Detect which cell encompasses the target text, then output its (x, y) center coordinate. 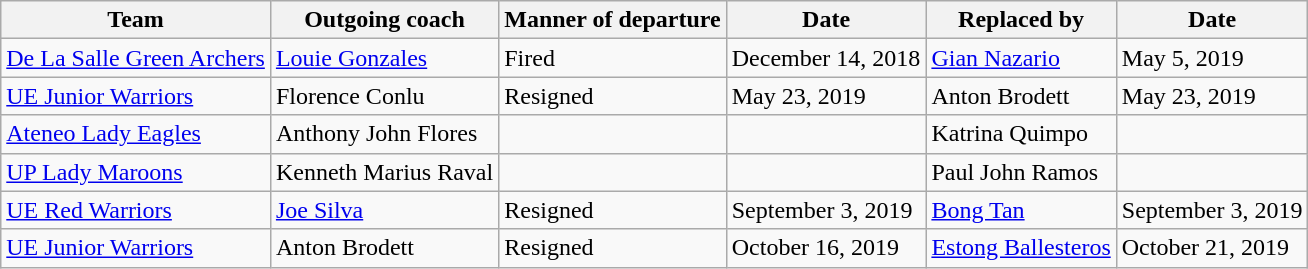
October 21, 2019 (1212, 248)
Ateneo Lady Eagles (136, 134)
Fired (612, 58)
October 16, 2019 (826, 248)
Outgoing coach (384, 20)
Joe Silva (384, 210)
Florence Conlu (384, 96)
December 14, 2018 (826, 58)
May 5, 2019 (1212, 58)
Manner of departure (612, 20)
Estong Ballesteros (1021, 248)
Bong Tan (1021, 210)
Kenneth Marius Raval (384, 172)
Replaced by (1021, 20)
UP Lady Maroons (136, 172)
Gian Nazario (1021, 58)
Team (136, 20)
UE Red Warriors (136, 210)
De La Salle Green Archers (136, 58)
Katrina Quimpo (1021, 134)
Paul John Ramos (1021, 172)
Louie Gonzales (384, 58)
Anthony John Flores (384, 134)
